Capture the cell that displays the provided text and extract its [x, y] central coordinate. 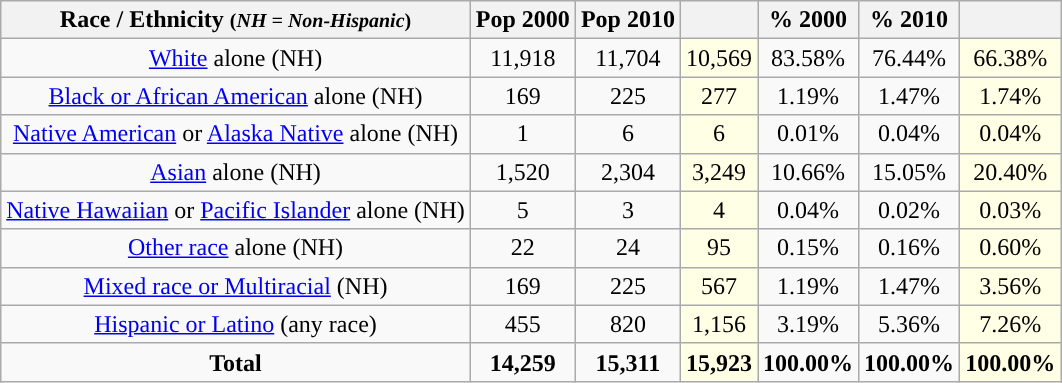
3,249 [718, 172]
15.05% [910, 172]
15,923 [718, 362]
Pop 2010 [628, 20]
% 2000 [808, 20]
Native Hawaiian or Pacific Islander alone (NH) [236, 210]
0.60% [1010, 248]
1,156 [718, 324]
0.02% [910, 210]
Black or African American alone (NH) [236, 96]
7.26% [1010, 324]
Pop 2000 [522, 20]
1 [522, 134]
455 [522, 324]
3.19% [808, 324]
567 [718, 286]
24 [628, 248]
3.56% [1010, 286]
Asian alone (NH) [236, 172]
Race / Ethnicity (NH = Non-Hispanic) [236, 20]
1,520 [522, 172]
0.15% [808, 248]
83.58% [808, 58]
15,311 [628, 362]
0.01% [808, 134]
10.66% [808, 172]
2,304 [628, 172]
14,259 [522, 362]
10,569 [718, 58]
% 2010 [910, 20]
Total [236, 362]
4 [718, 210]
5 [522, 210]
Native American or Alaska Native alone (NH) [236, 134]
Mixed race or Multiracial (NH) [236, 286]
66.38% [1010, 58]
0.03% [1010, 210]
11,918 [522, 58]
277 [718, 96]
White alone (NH) [236, 58]
1.74% [1010, 96]
95 [718, 248]
Hispanic or Latino (any race) [236, 324]
11,704 [628, 58]
5.36% [910, 324]
Other race alone (NH) [236, 248]
820 [628, 324]
0.16% [910, 248]
20.40% [1010, 172]
22 [522, 248]
76.44% [910, 58]
3 [628, 210]
